Locate the cell with the specified text and output its [X, Y] center coordinate. 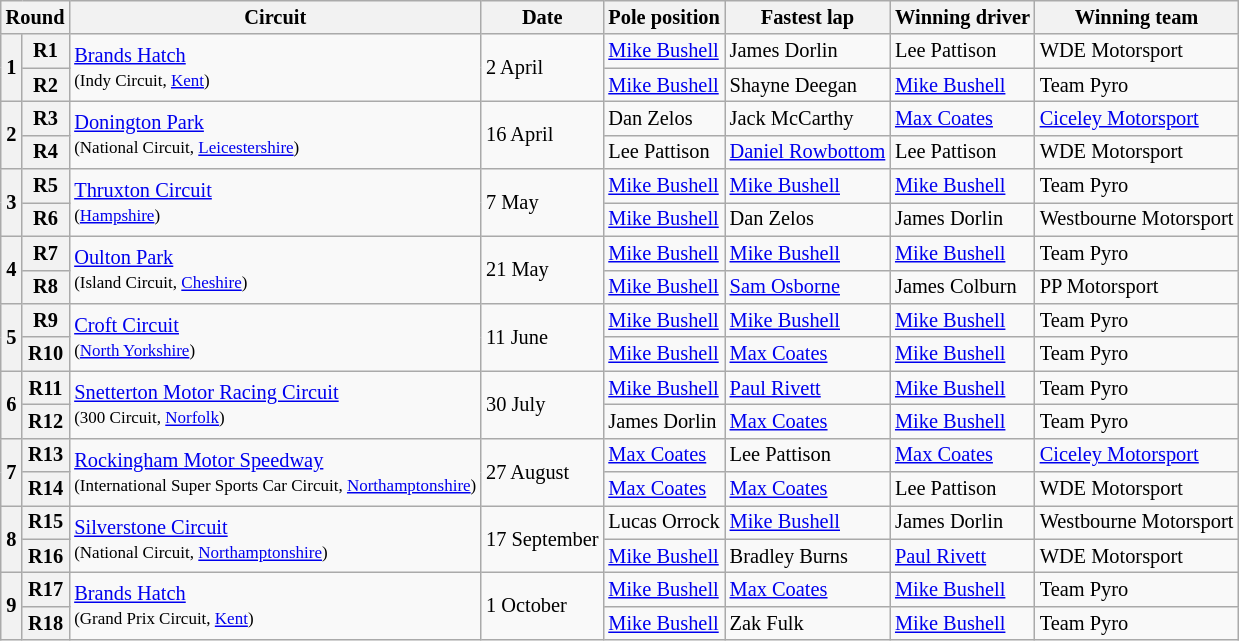
9 [12, 606]
3 [12, 202]
R3 [46, 118]
R17 [46, 589]
R11 [46, 388]
Donington Park(National Circuit, Leicestershire) [275, 134]
Pole position [664, 17]
James Colburn [962, 287]
21 May [542, 270]
R7 [46, 253]
Date [542, 17]
PP Motorsport [1136, 287]
27 August [542, 472]
R14 [46, 489]
8 [12, 538]
6 [12, 404]
Rockingham Motor Speedway(International Super Sports Car Circuit, Northamptonshire) [275, 472]
2 April [542, 68]
Zak Fulk [808, 623]
Bradley Burns [808, 556]
5 [12, 336]
30 July [542, 404]
Thruxton Circuit(Hampshire) [275, 202]
R6 [46, 219]
2 [12, 134]
R13 [46, 455]
Snetterton Motor Racing Circuit(300 Circuit, Norfolk) [275, 404]
17 September [542, 538]
R18 [46, 623]
Fastest lap [808, 17]
Winning driver [962, 17]
Round [36, 17]
Oulton Park(Island Circuit, Cheshire) [275, 270]
Shayne Deegan [808, 85]
R9 [46, 320]
Brands Hatch(Indy Circuit, Kent) [275, 68]
R10 [46, 354]
Jack McCarthy [808, 118]
11 June [542, 336]
R5 [46, 186]
R2 [46, 85]
R12 [46, 421]
R15 [46, 522]
Lucas Orrock [664, 522]
R4 [46, 152]
Brands Hatch(Grand Prix Circuit, Kent) [275, 606]
Daniel Rowbottom [808, 152]
4 [12, 270]
16 April [542, 134]
7 [12, 472]
Croft Circuit(North Yorkshire) [275, 336]
R16 [46, 556]
Winning team [1136, 17]
R1 [46, 51]
7 May [542, 202]
R8 [46, 287]
Sam Osborne [808, 287]
1 [12, 68]
Circuit [275, 17]
1 October [542, 606]
Silverstone Circuit(National Circuit, Northamptonshire) [275, 538]
